Locate the cell with the specified text and output its (x, y) center coordinate. 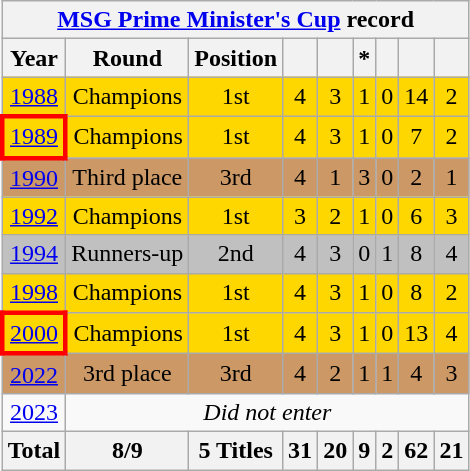
2nd (236, 254)
Third place (128, 178)
3rd place (128, 374)
2022 (34, 374)
1989 (34, 136)
1990 (34, 178)
* (364, 58)
14 (416, 97)
1994 (34, 254)
Runners-up (128, 254)
13 (416, 334)
Year (34, 58)
2023 (34, 412)
7 (416, 136)
1998 (34, 293)
21 (452, 450)
8/9 (128, 450)
5 Titles (236, 450)
Position (236, 58)
Total (34, 450)
9 (364, 450)
Did not enter (268, 412)
6 (416, 216)
31 (300, 450)
1988 (34, 97)
20 (336, 450)
Round (128, 58)
2000 (34, 334)
MSG Prime Minister's Cup record (236, 20)
62 (416, 450)
1992 (34, 216)
